From the cell containing the given text, extract its center point as [x, y] coordinate. 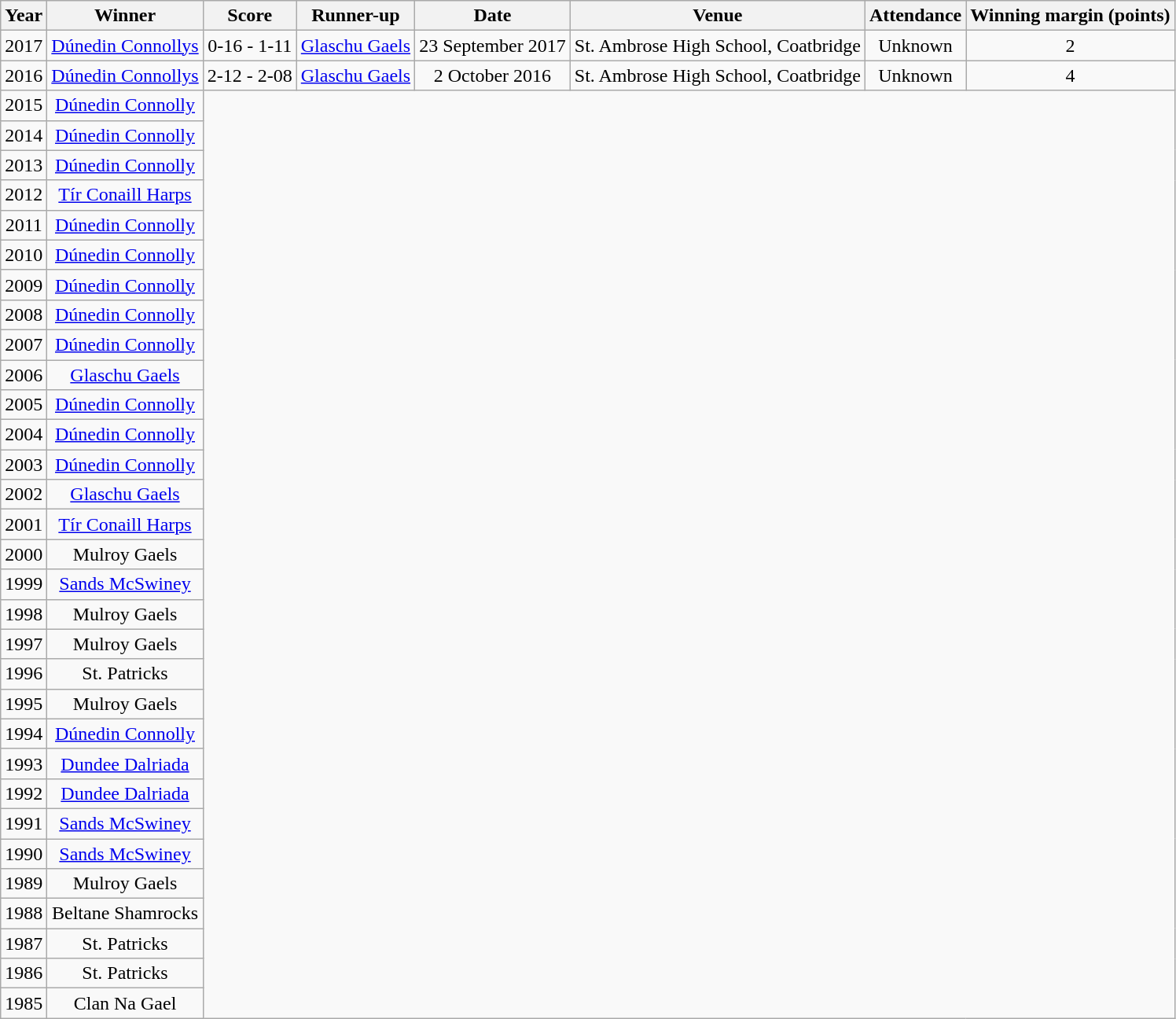
Winning margin (points) [1071, 16]
2003 [24, 465]
1992 [24, 793]
2012 [24, 195]
1987 [24, 944]
2015 [24, 105]
2 October 2016 [493, 75]
Beltane Shamrocks [125, 914]
2016 [24, 75]
2005 [24, 405]
1985 [24, 1003]
2002 [24, 495]
1999 [24, 584]
Score [250, 16]
2011 [24, 225]
2008 [24, 315]
1994 [24, 734]
2017 [24, 46]
1996 [24, 674]
2 [1071, 46]
0-16 - 1-11 [250, 46]
23 September 2017 [493, 46]
2007 [24, 344]
1988 [24, 914]
1989 [24, 884]
Winner [125, 16]
2009 [24, 285]
Venue [717, 16]
2014 [24, 135]
Date [493, 16]
2001 [24, 524]
2-12 - 2-08 [250, 75]
Runner-up [355, 16]
1997 [24, 644]
1998 [24, 614]
1991 [24, 823]
4 [1071, 75]
2004 [24, 435]
2013 [24, 165]
2010 [24, 255]
Attendance [915, 16]
Year [24, 16]
Clan Na Gael [125, 1003]
1995 [24, 704]
2006 [24, 375]
2000 [24, 554]
1990 [24, 853]
1993 [24, 763]
1986 [24, 973]
